Locate the cell with the specified text and output its [x, y] center coordinate. 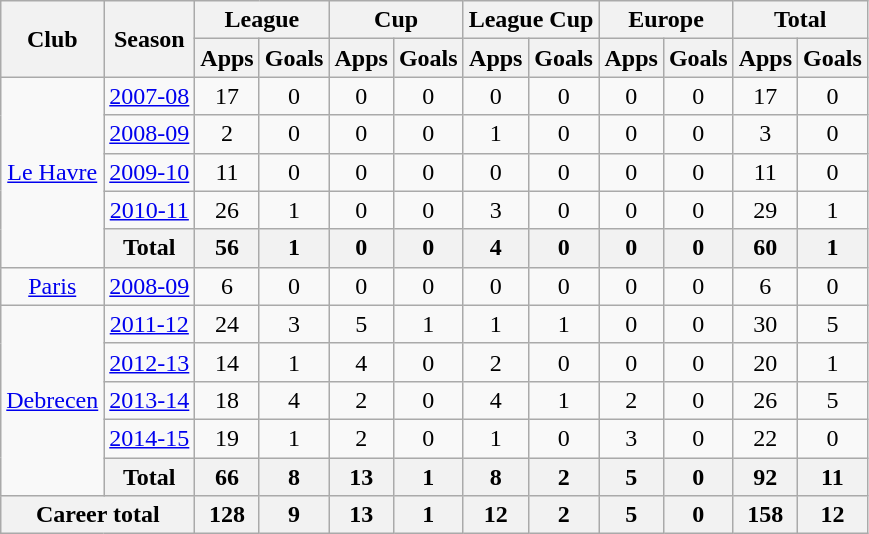
League [262, 20]
20 [765, 362]
60 [765, 248]
9 [294, 515]
14 [227, 362]
Le Havre [52, 172]
30 [765, 324]
Career total [98, 515]
19 [227, 438]
158 [765, 515]
2011-12 [150, 324]
2012-13 [150, 362]
Club [52, 39]
56 [227, 248]
66 [227, 477]
2013-14 [150, 400]
18 [227, 400]
Cup [396, 20]
29 [765, 210]
92 [765, 477]
League Cup [531, 20]
Europe [666, 20]
128 [227, 515]
Season [150, 39]
2009-10 [150, 172]
22 [765, 438]
2010-11 [150, 210]
Debrecen [52, 400]
24 [227, 324]
Paris [52, 286]
2007-08 [150, 96]
2014-15 [150, 438]
